Return (X, Y) of the center of cell containing provided text 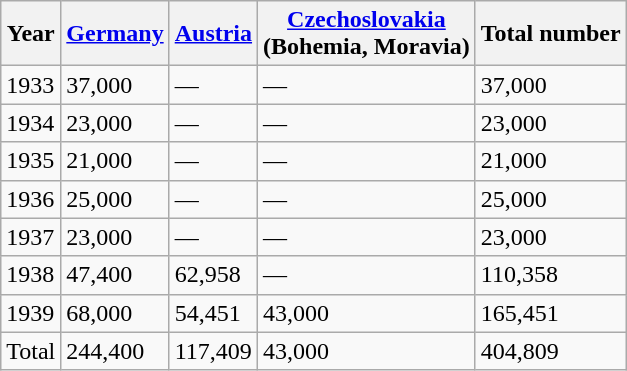
54,451 (213, 313)
Germany (115, 34)
Total (31, 351)
1935 (31, 161)
1939 (31, 313)
1938 (31, 275)
117,409 (213, 351)
1933 (31, 85)
404,809 (550, 351)
62,958 (213, 275)
Austria (213, 34)
47,400 (115, 275)
Czechoslovakia(Bohemia, Moravia) (367, 34)
1934 (31, 123)
Year (31, 34)
Total number (550, 34)
1937 (31, 237)
244,400 (115, 351)
1936 (31, 199)
68,000 (115, 313)
110,358 (550, 275)
165,451 (550, 313)
